Return the (x, y) coordinate for the center point of the cell that contains the specified text.  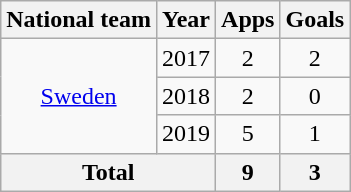
0 (315, 96)
Apps (248, 20)
Sweden (79, 96)
Total (108, 172)
1 (315, 134)
2019 (186, 134)
2018 (186, 96)
3 (315, 172)
National team (79, 20)
5 (248, 134)
9 (248, 172)
Year (186, 20)
2017 (186, 58)
Goals (315, 20)
